Pinpoint the cell where the given text exists, returning its [X, Y] midpoint coordinate. 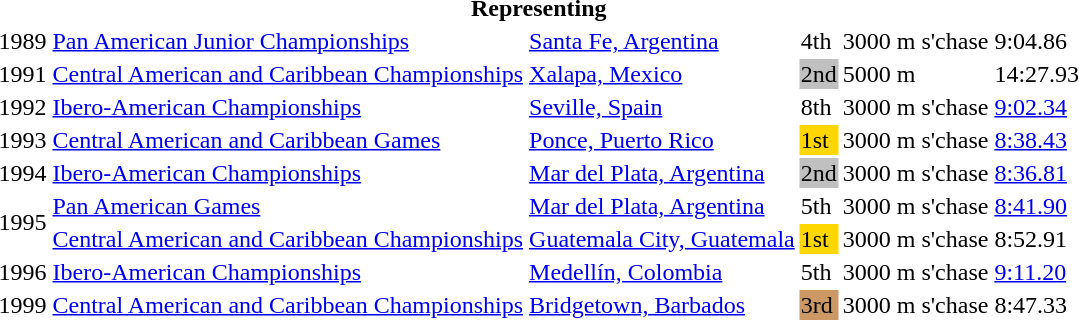
Seville, Spain [662, 107]
Pan American Junior Championships [288, 41]
8th [818, 107]
Guatemala City, Guatemala [662, 239]
3rd [818, 305]
Central American and Caribbean Games [288, 140]
Ponce, Puerto Rico [662, 140]
4th [818, 41]
5000 m [916, 74]
Santa Fe, Argentina [662, 41]
Medellín, Colombia [662, 272]
Pan American Games [288, 206]
Bridgetown, Barbados [662, 305]
Xalapa, Mexico [662, 74]
